Scan for the cell matching the given text and deliver its [x, y] coordinate at center. 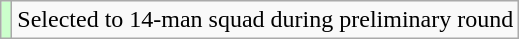
Selected to 14-man squad during preliminary round [266, 20]
